From the cell containing the given text, extract its center point as (X, Y) coordinate. 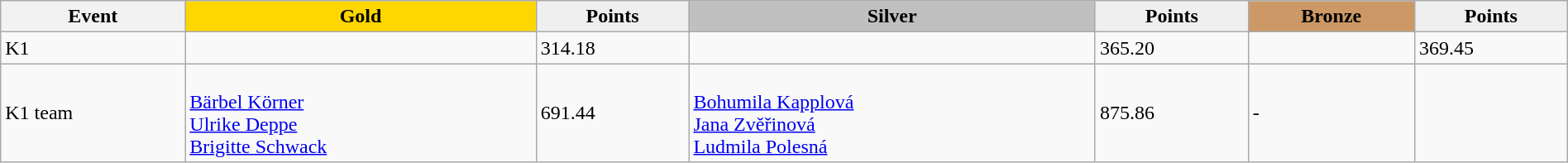
369.45 (1490, 48)
Silver (892, 17)
- (1331, 113)
875.86 (1171, 113)
365.20 (1171, 48)
Bärbel KörnerUlrike DeppeBrigitte Schwack (361, 113)
Gold (361, 17)
K1 team (93, 113)
Bohumila KapplováJana ZvěřinováLudmila Polesná (892, 113)
691.44 (612, 113)
Bronze (1331, 17)
Event (93, 17)
314.18 (612, 48)
K1 (93, 48)
